Extract the [x, y] coordinate from the center of the cell holding the provided text.  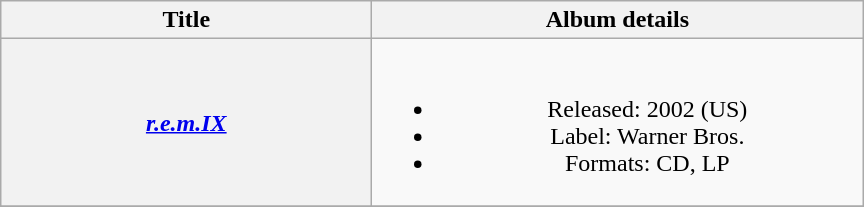
r.e.m.IX [186, 122]
Album details [618, 20]
Released: 2002 (US)Label: Warner Bros.Formats: CD, LP [618, 122]
Title [186, 20]
